Locate the cell with the specified text and output its [X, Y] center coordinate. 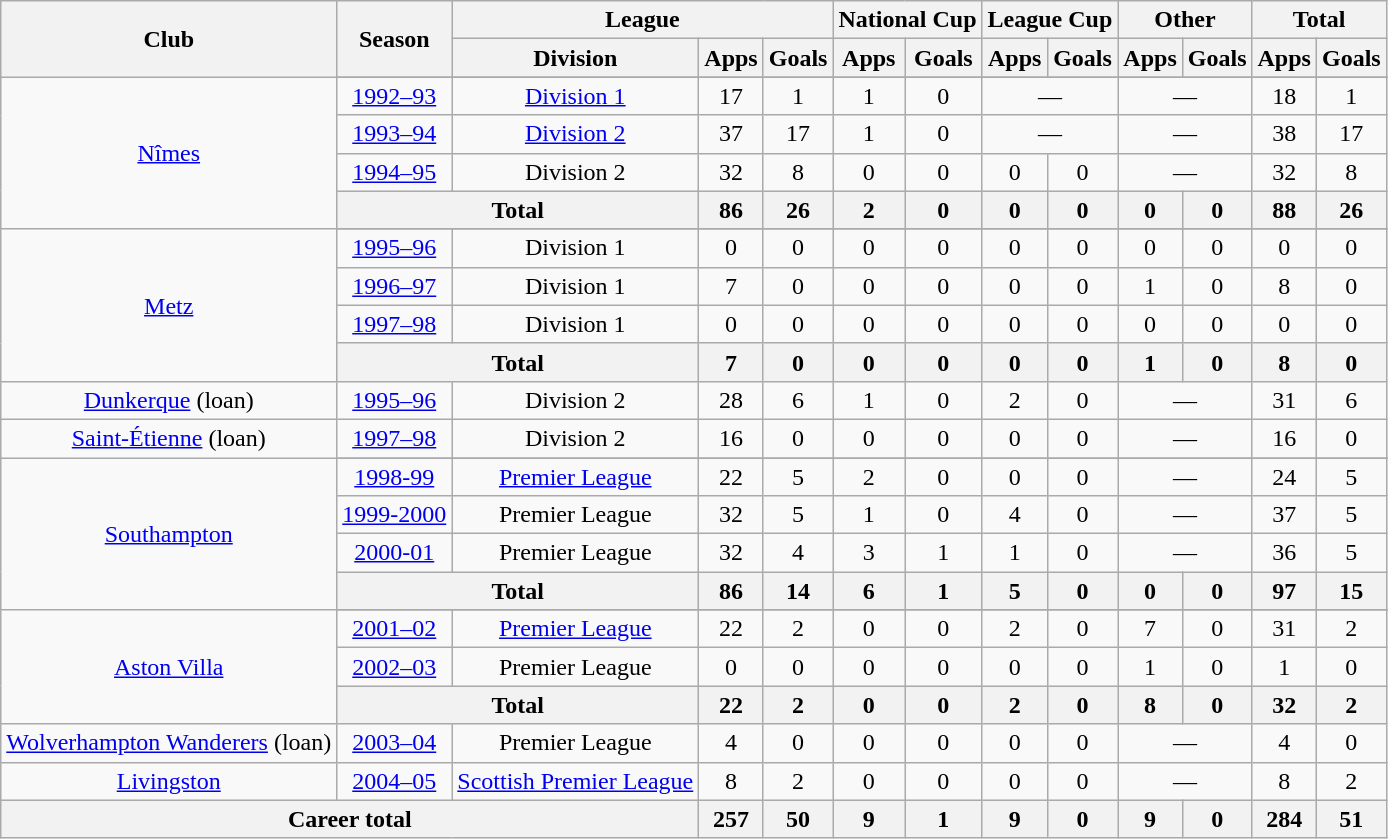
Nîmes [169, 153]
3 [869, 553]
1992–93 [394, 96]
Wolverhampton Wanderers (loan) [169, 743]
284 [1284, 819]
1999-2000 [394, 515]
15 [1351, 591]
Livingston [169, 781]
14 [798, 591]
Scottish Premier League [576, 781]
Season [394, 39]
97 [1284, 591]
2002–03 [394, 667]
38 [1284, 134]
51 [1351, 819]
League Cup [1050, 20]
Career total [350, 819]
League [642, 20]
18 [1284, 96]
Saint-Étienne (loan) [169, 438]
50 [798, 819]
24 [1284, 477]
Club [169, 39]
257 [731, 819]
Metz [169, 305]
Division [576, 58]
28 [731, 400]
1993–94 [394, 134]
National Cup [908, 20]
2001–02 [394, 629]
Southampton [169, 534]
2004–05 [394, 781]
36 [1284, 553]
2003–04 [394, 743]
Aston Villa [169, 667]
2000-01 [394, 553]
Other [1185, 20]
88 [1284, 210]
Dunkerque (loan) [169, 400]
1994–95 [394, 172]
1998-99 [394, 477]
1996–97 [394, 286]
